Pinpoint the cell where the given text exists, returning its (x, y) midpoint coordinate. 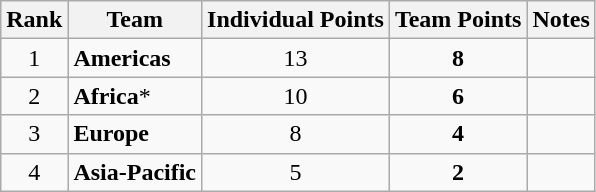
6 (458, 96)
Rank (34, 20)
Individual Points (296, 20)
13 (296, 58)
Asia-Pacific (135, 172)
Team Points (458, 20)
Europe (135, 134)
1 (34, 58)
Americas (135, 58)
5 (296, 172)
Team (135, 20)
3 (34, 134)
Africa* (135, 96)
Notes (561, 20)
10 (296, 96)
